Capture the cell that displays the provided text and extract its [x, y] central coordinate. 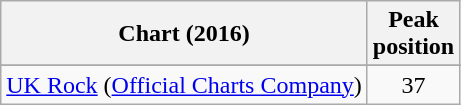
Peakposition [413, 34]
37 [413, 85]
UK Rock (Official Charts Company) [184, 85]
Chart (2016) [184, 34]
